Search for the cell housing the specified text and yield its [x, y] center coordinate. 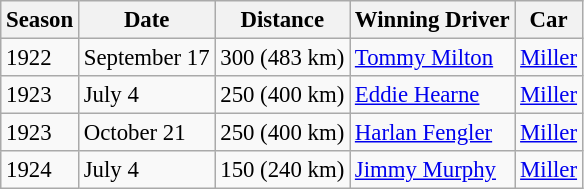
October 21 [146, 133]
1922 [40, 58]
September 17 [146, 58]
Eddie Hearne [432, 95]
Season [40, 20]
150 (240 km) [282, 170]
1924 [40, 170]
Date [146, 20]
Harlan Fengler [432, 133]
Tommy Milton [432, 58]
300 (483 km) [282, 58]
Jimmy Murphy [432, 170]
Winning Driver [432, 20]
Distance [282, 20]
Car [549, 20]
